Locate the cell with the specified text and output its (x, y) center coordinate. 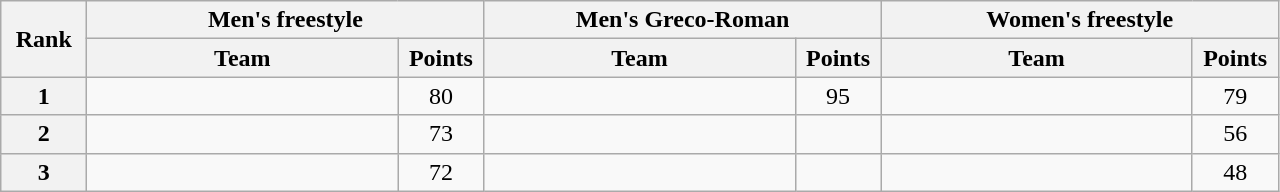
72 (441, 172)
1 (44, 96)
2 (44, 134)
95 (838, 96)
3 (44, 172)
Women's freestyle (1080, 20)
79 (1235, 96)
Men's Greco-Roman (682, 20)
73 (441, 134)
48 (1235, 172)
Men's freestyle (286, 20)
80 (441, 96)
56 (1235, 134)
Rank (44, 39)
